Extract the [x, y] coordinate from the center of the cell holding the provided text.  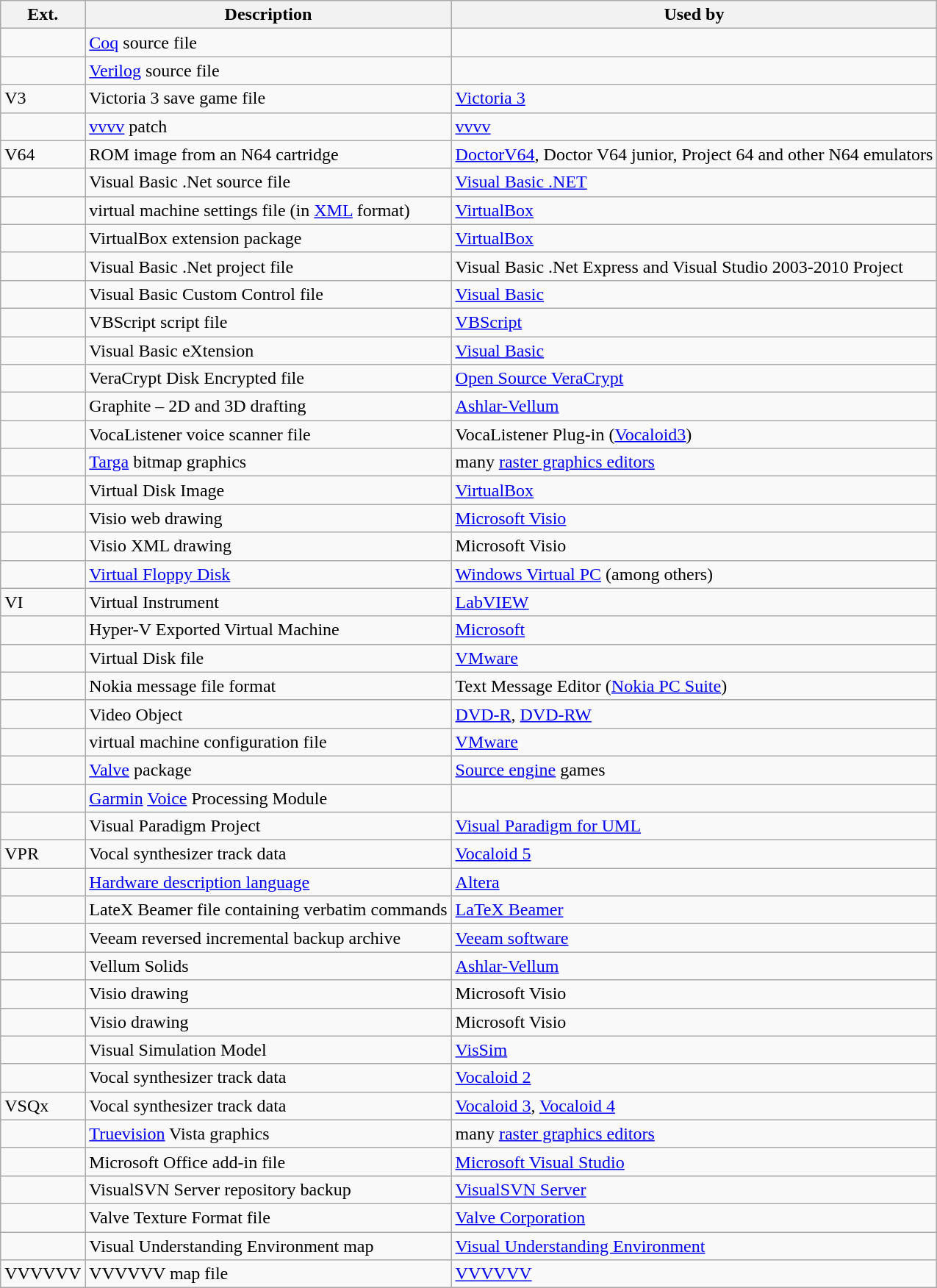
Visual Basic .Net Express and Visual Studio 2003-2010 Project [694, 266]
Visual Understanding Environment map [268, 1246]
Verilog source file [268, 71]
VisualSVN Server repository backup [268, 1189]
V64 [43, 154]
Microsoft [694, 630]
Virtual Disk file [268, 658]
Windows Virtual PC (among others) [694, 574]
VirtualBox extension package [268, 238]
Truevision Vista graphics [268, 1134]
VocaListener voice scanner file [268, 434]
Virtual Instrument [268, 602]
Visual Paradigm for UML [694, 826]
virtual machine settings file (in XML format) [268, 210]
V3 [43, 99]
Vocaloid 2 [694, 1078]
Microsoft Office add-in file [268, 1162]
Hyper-V Exported Virtual Machine [268, 630]
VeraCrypt Disk Encrypted file [268, 379]
Description [268, 15]
VisSim [694, 1050]
VisualSVN Server [694, 1189]
Veeam reversed incremental backup archive [268, 938]
Visual Understanding Environment [694, 1246]
VVVVVV map file [268, 1274]
Visual Basic eXtension [268, 351]
Used by [694, 15]
Graphite – 2D and 3D drafting [268, 407]
Visio web drawing [268, 518]
Open Source VeraCrypt [694, 379]
Ext. [43, 15]
Hardware description language [268, 882]
Source engine games [694, 770]
Video Object [268, 714]
VBScript script file [268, 322]
vvvv [694, 126]
Victoria 3 [694, 99]
LaTeX Beamer [694, 910]
Visio XML drawing [268, 546]
Text Message Editor (Nokia PC Suite) [694, 686]
ROM image from an N64 cartridge [268, 154]
Valve Corporation [694, 1217]
Coq source file [268, 43]
Valve package [268, 770]
LabVIEW [694, 602]
Targa bitmap graphics [268, 462]
VBScript [694, 322]
Visual Basic .Net source file [268, 182]
Victoria 3 save game file [268, 99]
Garmin Voice Processing Module [268, 798]
Visual Paradigm Project [268, 826]
Virtual Disk Image [268, 490]
Virtual Floppy Disk [268, 574]
Visual Basic Custom Control file [268, 294]
DoctorV64, Doctor V64 junior, Project 64 and other N64 emulators [694, 154]
Nokia message file format [268, 686]
Visual Basic .NET [694, 182]
DVD-R, DVD-RW [694, 714]
Veeam software [694, 938]
Vocaloid 3, Vocaloid 4 [694, 1106]
Visual Simulation Model [268, 1050]
Vellum Solids [268, 966]
Altera [694, 882]
Vocaloid 5 [694, 854]
Valve Texture Format file [268, 1217]
Microsoft Visual Studio [694, 1162]
VI [43, 602]
VPR [43, 854]
LateX Beamer file containing verbatim commands [268, 910]
virtual machine configuration file [268, 742]
vvvv patch [268, 126]
Visual Basic .Net project file [268, 266]
VSQx [43, 1106]
VocaListener Plug-in (Vocaloid3) [694, 434]
